Search for the cell housing the specified text and yield its (X, Y) center coordinate. 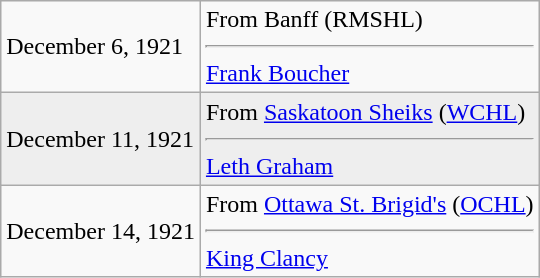
From Saskatoon Sheiks (WCHL)Leth Graham (370, 139)
From Ottawa St. Brigid's (OCHL)King Clancy (370, 231)
From Banff (RMSHL)Frank Boucher (370, 47)
December 14, 1921 (101, 231)
December 6, 1921 (101, 47)
December 11, 1921 (101, 139)
